From the cell containing the given text, extract its center point as [X, Y] coordinate. 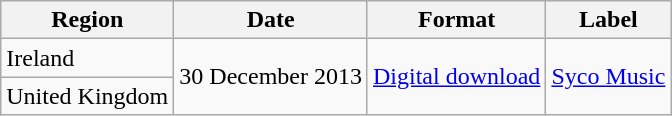
Digital download [456, 77]
Label [608, 20]
Region [88, 20]
Syco Music [608, 77]
United Kingdom [88, 96]
Format [456, 20]
30 December 2013 [271, 77]
Date [271, 20]
Ireland [88, 58]
